Output the (x, y) coordinate of the center of the cell containing the given text.  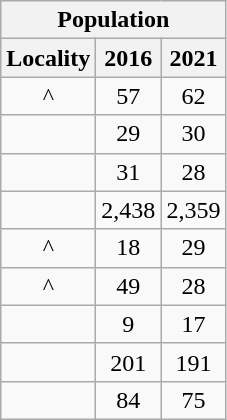
191 (194, 362)
Population (114, 20)
30 (194, 134)
2,359 (194, 210)
2,438 (128, 210)
57 (128, 96)
75 (194, 400)
201 (128, 362)
9 (128, 324)
62 (194, 96)
84 (128, 400)
Locality (48, 58)
2021 (194, 58)
17 (194, 324)
31 (128, 172)
18 (128, 248)
49 (128, 286)
2016 (128, 58)
